Find where the given text appears and provide that cell's center as (x, y) coordinate. 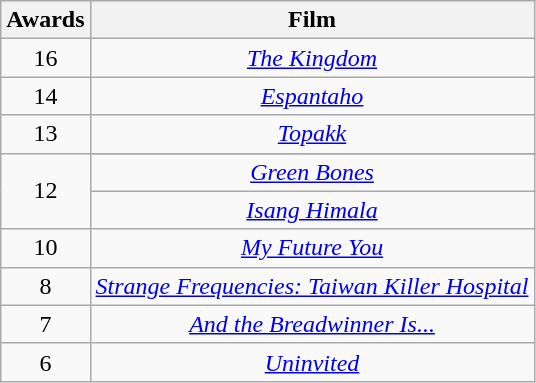
10 (46, 248)
Uninvited (312, 362)
7 (46, 324)
8 (46, 286)
Strange Frequencies: Taiwan Killer Hospital (312, 286)
Film (312, 20)
14 (46, 96)
12 (46, 191)
My Future You (312, 248)
Espantaho (312, 96)
16 (46, 58)
Topakk (312, 134)
Green Bones (312, 172)
The Kingdom (312, 58)
13 (46, 134)
6 (46, 362)
Awards (46, 20)
And the Breadwinner Is... (312, 324)
Isang Himala (312, 210)
